Provide the [X, Y] coordinate of the cell's center where the given text is located.  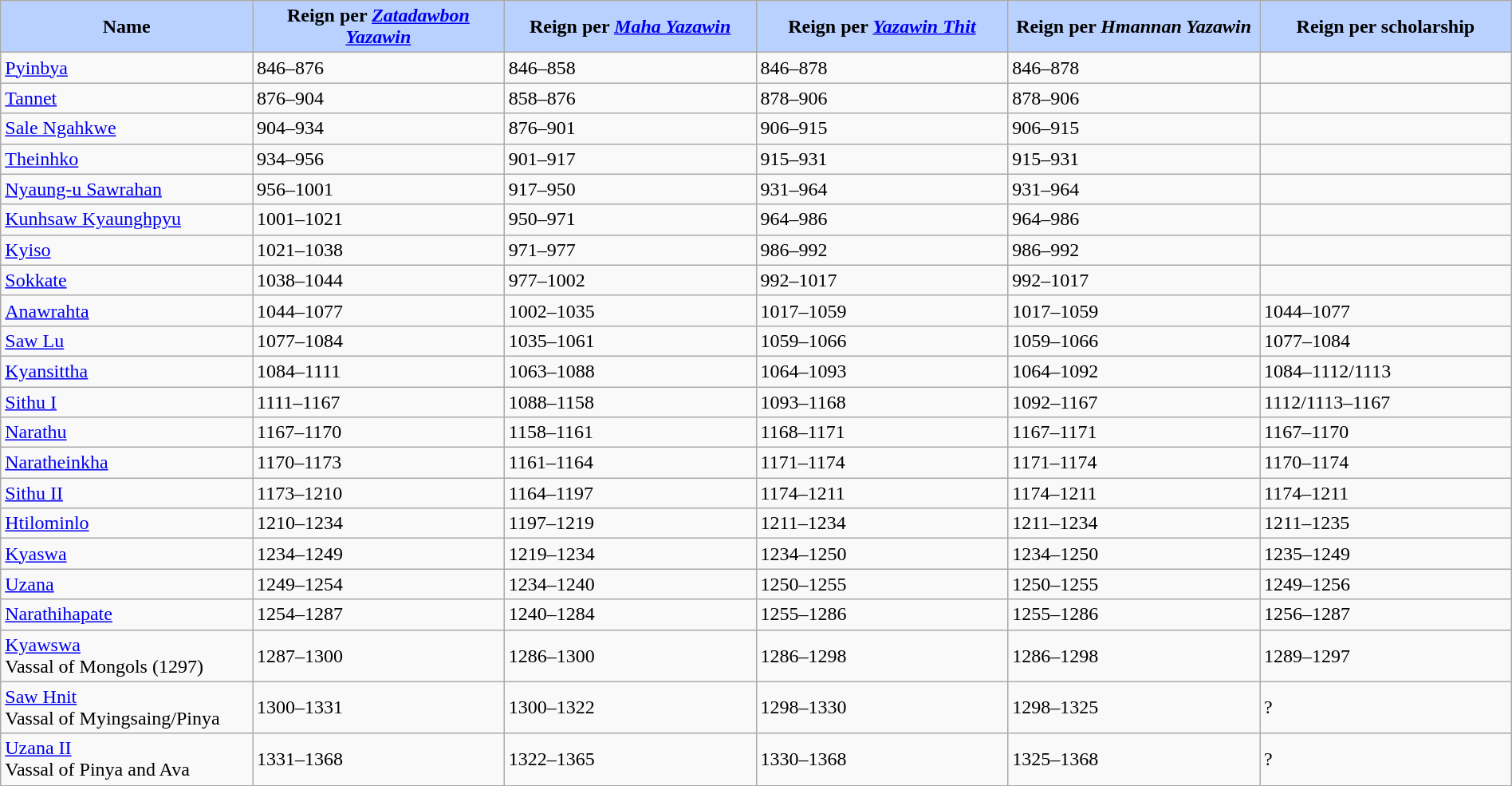
1289–1297 [1386, 656]
876–901 [630, 128]
1173–1210 [378, 493]
1170–1173 [378, 463]
Saw Lu [127, 341]
1168–1171 [882, 432]
1330–1368 [882, 760]
Kyaswa [127, 554]
Reign per Zatadawbon Yazawin [378, 27]
1298–1330 [882, 707]
917–950 [630, 189]
Naratheinkha [127, 463]
1035–1061 [630, 341]
1331–1368 [378, 760]
Sale Ngahkwe [127, 128]
1111–1167 [378, 401]
1256–1287 [1386, 614]
Sithu I [127, 401]
Uzana [127, 584]
1234–1249 [378, 554]
1325–1368 [1134, 760]
Tannet [127, 98]
1249–1254 [378, 584]
Reign per scholarship [1386, 27]
Sokkate [127, 280]
1240–1284 [630, 614]
1300–1322 [630, 707]
1298–1325 [1134, 707]
1211–1235 [1386, 523]
1249–1256 [1386, 584]
956–1001 [378, 189]
1170–1174 [1386, 463]
1063–1088 [630, 371]
1167–1171 [1134, 432]
Nyaung-u Sawrahan [127, 189]
1287–1300 [378, 656]
Reign per Maha Yazawin [630, 27]
Kyawswa Vassal of Mongols (1297) [127, 656]
858–876 [630, 98]
1038–1044 [378, 280]
904–934 [378, 128]
1002–1035 [630, 310]
1235–1249 [1386, 554]
1064–1093 [882, 371]
1300–1331 [378, 707]
977–1002 [630, 280]
1322–1365 [630, 760]
1158–1161 [630, 432]
Sithu II [127, 493]
1197–1219 [630, 523]
1161–1164 [630, 463]
Kyansittha [127, 371]
Reign per Yazawin Thit [882, 27]
846–876 [378, 68]
1021–1038 [378, 250]
Narathu [127, 432]
Uzana II Vassal of Pinya and Ava [127, 760]
1092–1167 [1134, 401]
1286–1300 [630, 656]
Kunhsaw Kyaunghpyu [127, 219]
Pyinbya [127, 68]
1219–1234 [630, 554]
1064–1092 [1134, 371]
1093–1168 [882, 401]
1088–1158 [630, 401]
Anawrahta [127, 310]
1112/1113–1167 [1386, 401]
Narathihapate [127, 614]
950–971 [630, 219]
934–956 [378, 159]
971–977 [630, 250]
Name [127, 27]
Saw Hnit Vassal of Myingsaing/Pinya [127, 707]
1234–1240 [630, 584]
1210–1234 [378, 523]
Theinhko [127, 159]
876–904 [378, 98]
1164–1197 [630, 493]
1254–1287 [378, 614]
Htilominlo [127, 523]
1084–1111 [378, 371]
1001–1021 [378, 219]
Kyiso [127, 250]
1084–1112/1113 [1386, 371]
901–917 [630, 159]
Reign per Hmannan Yazawin [1134, 27]
846–858 [630, 68]
